Capture the cell that displays the provided text and extract its (x, y) central coordinate. 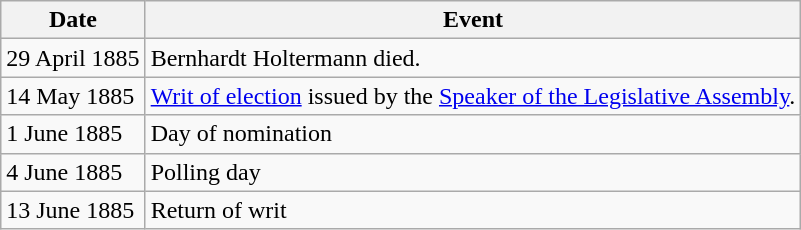
Polling day (473, 172)
Return of writ (473, 210)
Day of nomination (473, 134)
Event (473, 20)
1 June 1885 (73, 134)
Writ of election issued by the Speaker of the Legislative Assembly. (473, 96)
13 June 1885 (73, 210)
14 May 1885 (73, 96)
29 April 1885 (73, 58)
Date (73, 20)
4 June 1885 (73, 172)
Bernhardt Holtermann died. (473, 58)
